Find where the given text appears and provide that cell's center as (X, Y) coordinate. 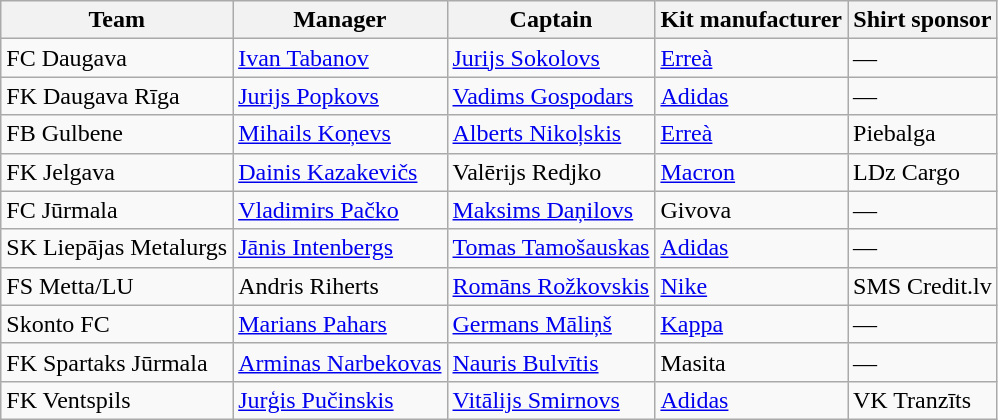
Romāns Rožkovskis (551, 286)
Valērijs Redjko (551, 172)
Vitālijs Smirnovs (551, 400)
Vladimirs Pačko (340, 210)
Captain (551, 20)
Arminas Narbekovas (340, 362)
Kit manufacturer (752, 20)
FB Gulbene (117, 134)
Macron (752, 172)
FK Jelgava (117, 172)
FC Daugava (117, 58)
Team (117, 20)
Marians Pahars (340, 324)
Skonto FC (117, 324)
SK Liepājas Metalurgs (117, 248)
FS Metta/LU (117, 286)
Vadims Gospodars (551, 96)
Dainis Kazakevičs (340, 172)
Jānis Intenbergs (340, 248)
Alberts Nikoļskis (551, 134)
Ivan Tabanov (340, 58)
FK Daugava Rīga (117, 96)
LDz Cargo (923, 172)
Manager (340, 20)
Masita (752, 362)
Jurģis Pučinskis (340, 400)
SMS Credit.lv (923, 286)
Nauris Bulvītis (551, 362)
VK Tranzīts (923, 400)
Piebalga (923, 134)
Jurijs Popkovs (340, 96)
Kappa (752, 324)
Maksims Daņilovs (551, 210)
Andris Riherts (340, 286)
Tomas Tamošauskas (551, 248)
Shirt sponsor (923, 20)
Germans Māliņš (551, 324)
Givova (752, 210)
Nike (752, 286)
Jurijs Sokolovs (551, 58)
FK Spartaks Jūrmala (117, 362)
Mihails Koņevs (340, 134)
FK Ventspils (117, 400)
FC Jūrmala (117, 210)
